For the text-containing cell, return its midpoint in (X, Y) coordinate format. 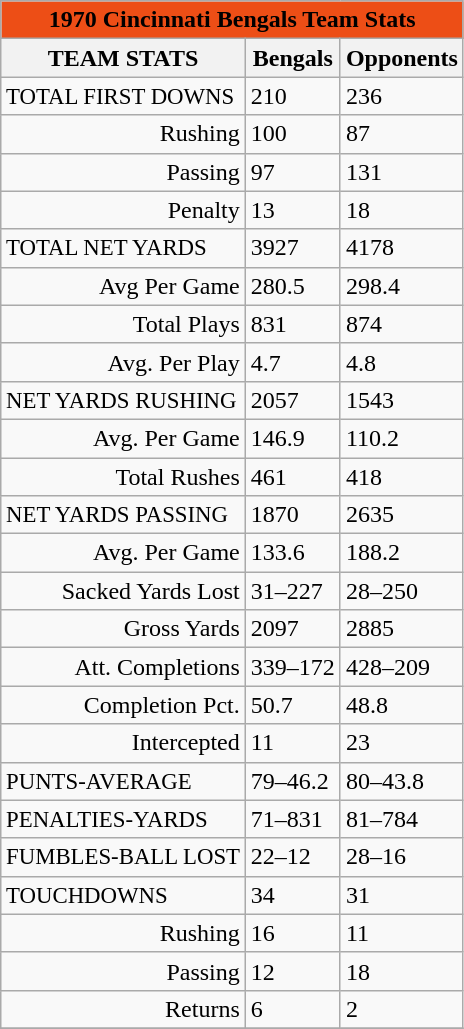
13 (292, 210)
TOUCHDOWNS (124, 895)
280.5 (292, 286)
4178 (402, 248)
146.9 (292, 438)
PENALTIES-YARDS (124, 819)
79–46.2 (292, 781)
2057 (292, 400)
80–43.8 (402, 781)
Opponents (402, 58)
NET YARDS PASSING (124, 515)
4.7 (292, 362)
PUNTS-AVERAGE (124, 781)
1870 (292, 515)
22–12 (292, 857)
188.2 (402, 553)
34 (292, 895)
4.8 (402, 362)
Bengals (292, 58)
298.4 (402, 286)
1970 Cincinnati Bengals Team Stats (232, 20)
210 (292, 96)
133.6 (292, 553)
NET YARDS RUSHING (124, 400)
2097 (292, 629)
50.7 (292, 705)
Avg Per Game (124, 286)
1543 (402, 400)
100 (292, 134)
131 (402, 172)
874 (402, 324)
48.8 (402, 705)
2885 (402, 629)
2635 (402, 515)
Sacked Yards Lost (124, 591)
Returns (124, 1009)
6 (292, 1009)
Completion Pct. (124, 705)
31–227 (292, 591)
16 (292, 933)
Total Rushes (124, 477)
71–831 (292, 819)
87 (402, 134)
236 (402, 96)
23 (402, 743)
Gross Yards (124, 629)
Avg. Per Play (124, 362)
461 (292, 477)
831 (292, 324)
97 (292, 172)
TOTAL FIRST DOWNS (124, 96)
339–172 (292, 667)
28–250 (402, 591)
Penalty (124, 210)
TEAM STATS (124, 58)
110.2 (402, 438)
Att. Completions (124, 667)
FUMBLES-BALL LOST (124, 857)
12 (292, 971)
418 (402, 477)
31 (402, 895)
TOTAL NET YARDS (124, 248)
81–784 (402, 819)
28–16 (402, 857)
428–209 (402, 667)
Intercepted (124, 743)
2 (402, 1009)
3927 (292, 248)
Total Plays (124, 324)
